Determine the (x, y) coordinate at the center of the cell enclosing the given text.  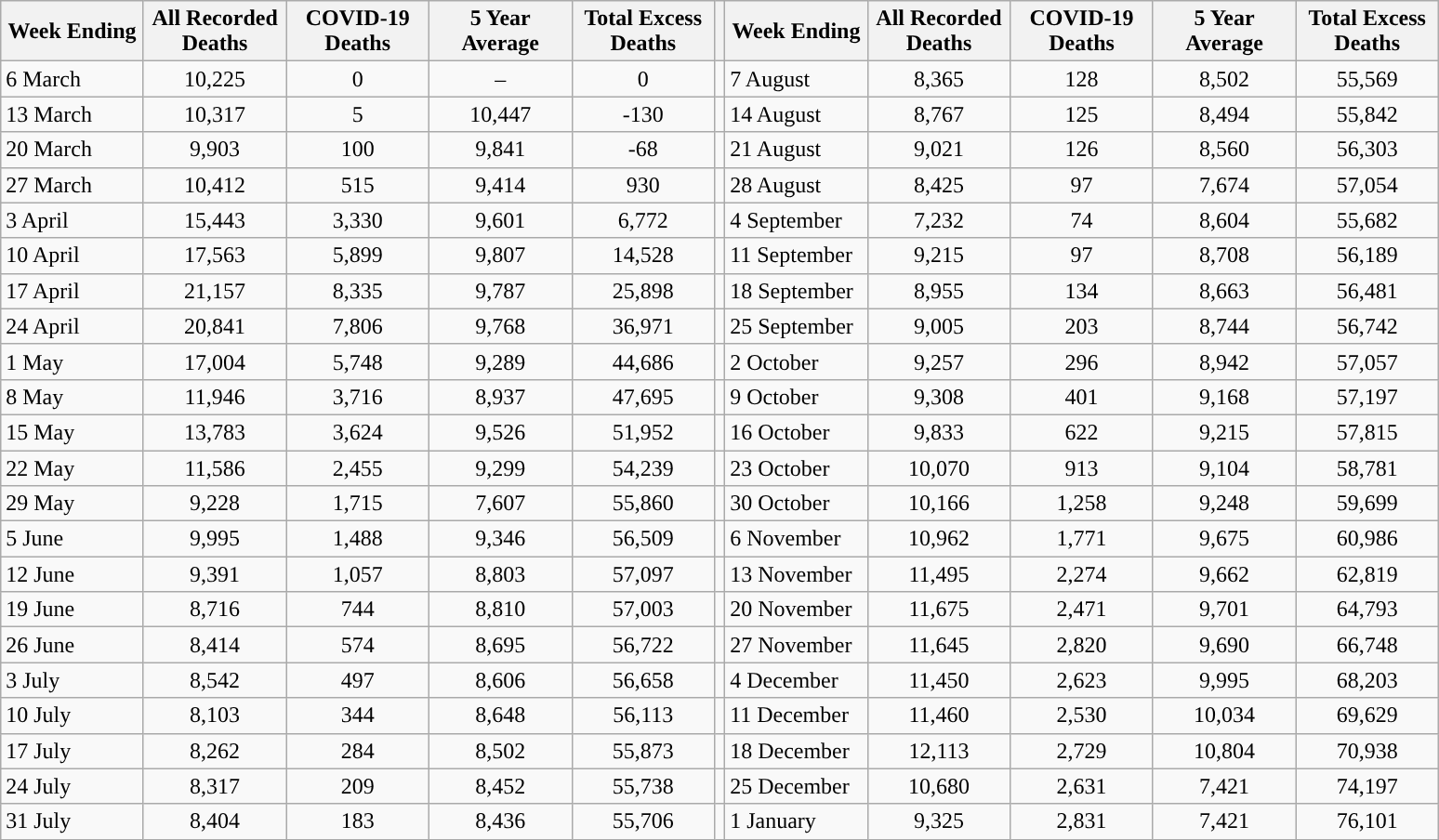
55,569 (1367, 79)
10,225 (215, 79)
68,203 (1367, 680)
8,560 (1224, 150)
76,101 (1367, 821)
9,601 (500, 220)
3,624 (358, 432)
27 November (797, 645)
47,695 (643, 397)
10 July (73, 715)
9,299 (500, 467)
14 August (797, 114)
8,262 (215, 751)
20,841 (215, 326)
69,629 (1367, 715)
16 October (797, 432)
26 June (73, 645)
64,793 (1367, 610)
7 August (797, 79)
22 May (73, 467)
622 (1082, 432)
930 (643, 185)
55,842 (1367, 114)
13 March (73, 114)
203 (1082, 326)
9 October (797, 397)
57,054 (1367, 185)
3,716 (358, 397)
9,228 (215, 504)
27 March (73, 185)
9,104 (1224, 467)
8,404 (215, 821)
13,783 (215, 432)
9,391 (215, 574)
9,248 (1224, 504)
2,623 (1082, 680)
9,787 (500, 291)
8,803 (500, 574)
8,744 (1224, 326)
8,317 (215, 786)
17,563 (215, 256)
8,542 (215, 680)
-68 (643, 150)
913 (1082, 467)
9,807 (500, 256)
9,168 (1224, 397)
29 May (73, 504)
7,607 (500, 504)
1 May (73, 361)
5,748 (358, 361)
31 July (73, 821)
18 December (797, 751)
8,695 (500, 645)
3,330 (358, 220)
515 (358, 185)
2,455 (358, 467)
54,239 (643, 467)
11,645 (939, 645)
183 (358, 821)
25 December (797, 786)
4 September (797, 220)
-130 (643, 114)
11,586 (215, 467)
24 July (73, 786)
8,942 (1224, 361)
7,806 (358, 326)
126 (1082, 150)
59,699 (1367, 504)
51,952 (643, 432)
9,768 (500, 326)
11,450 (939, 680)
1,771 (1082, 539)
9,005 (939, 326)
17 April (73, 291)
401 (1082, 397)
10,962 (939, 539)
25 September (797, 326)
10,166 (939, 504)
128 (1082, 79)
10 April (73, 256)
2,820 (1082, 645)
55,738 (643, 786)
7,232 (939, 220)
9,414 (500, 185)
8,606 (500, 680)
55,682 (1367, 220)
12,113 (939, 751)
56,481 (1367, 291)
14,528 (643, 256)
20 November (797, 610)
9,325 (939, 821)
70,938 (1367, 751)
20 March (73, 150)
9,841 (500, 150)
9,675 (1224, 539)
56,189 (1367, 256)
296 (1082, 361)
8,955 (939, 291)
55,873 (643, 751)
574 (358, 645)
36,971 (643, 326)
56,742 (1367, 326)
17,004 (215, 361)
11,460 (939, 715)
25,898 (643, 291)
9,346 (500, 539)
8,414 (215, 645)
60,986 (1367, 539)
17 July (73, 751)
55,860 (643, 504)
8,604 (1224, 220)
74,197 (1367, 786)
10,412 (215, 185)
57,197 (1367, 397)
11,495 (939, 574)
57,003 (643, 610)
9,903 (215, 150)
8,810 (500, 610)
57,097 (643, 574)
1,488 (358, 539)
9,701 (1224, 610)
18 September (797, 291)
100 (358, 150)
30 October (797, 504)
344 (358, 715)
62,819 (1367, 574)
2,631 (1082, 786)
13 November (797, 574)
9,308 (939, 397)
5 June (73, 539)
56,509 (643, 539)
8,103 (215, 715)
3 July (73, 680)
1,258 (1082, 504)
6,772 (643, 220)
8,648 (500, 715)
10,447 (500, 114)
23 October (797, 467)
284 (358, 751)
2 October (797, 361)
66,748 (1367, 645)
9,526 (500, 432)
28 August (797, 185)
9,662 (1224, 574)
57,057 (1367, 361)
5,899 (358, 256)
8,767 (939, 114)
134 (1082, 291)
11 September (797, 256)
2,530 (1082, 715)
8,716 (215, 610)
74 (1082, 220)
1,057 (358, 574)
9,257 (939, 361)
21 August (797, 150)
2,471 (1082, 610)
12 June (73, 574)
56,658 (643, 680)
8,425 (939, 185)
56,722 (643, 645)
15,443 (215, 220)
8,436 (500, 821)
6 March (73, 79)
55,706 (643, 821)
1 January (797, 821)
125 (1082, 114)
8 May (73, 397)
2,831 (1082, 821)
497 (358, 680)
10,070 (939, 467)
8,708 (1224, 256)
8,452 (500, 786)
7,674 (1224, 185)
9,289 (500, 361)
8,937 (500, 397)
2,729 (1082, 751)
10,034 (1224, 715)
1,715 (358, 504)
56,303 (1367, 150)
6 November (797, 539)
3 April (73, 220)
11 December (797, 715)
15 May (73, 432)
9,833 (939, 432)
744 (358, 610)
10,317 (215, 114)
9,690 (1224, 645)
24 April (73, 326)
58,781 (1367, 467)
8,335 (358, 291)
10,680 (939, 786)
21,157 (215, 291)
– (500, 79)
44,686 (643, 361)
8,494 (1224, 114)
11,675 (939, 610)
56,113 (643, 715)
8,365 (939, 79)
8,663 (1224, 291)
11,946 (215, 397)
4 December (797, 680)
57,815 (1367, 432)
10,804 (1224, 751)
19 June (73, 610)
5 (358, 114)
9,021 (939, 150)
2,274 (1082, 574)
209 (358, 786)
